From the cell containing the given text, extract its center point as (x, y) coordinate. 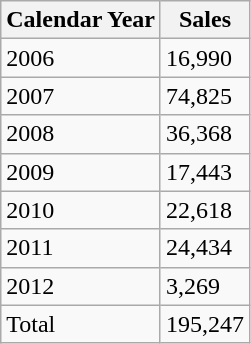
2011 (81, 248)
3,269 (204, 286)
Sales (204, 20)
22,618 (204, 210)
2007 (81, 96)
195,247 (204, 324)
16,990 (204, 58)
2009 (81, 172)
36,368 (204, 134)
17,443 (204, 172)
24,434 (204, 248)
Calendar Year (81, 20)
74,825 (204, 96)
Total (81, 324)
2008 (81, 134)
2006 (81, 58)
2012 (81, 286)
2010 (81, 210)
